Search for the cell housing the specified text and yield its [x, y] center coordinate. 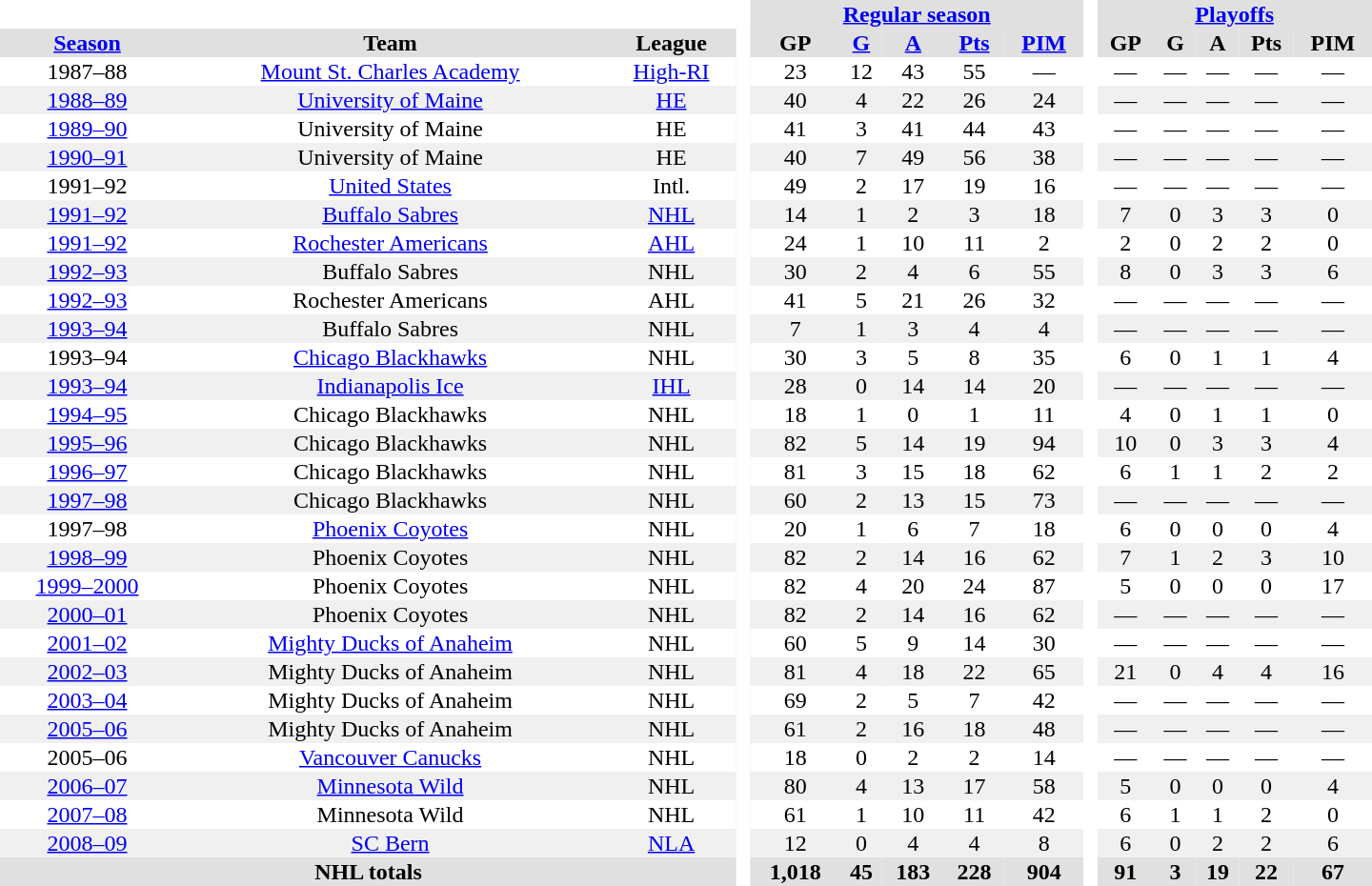
High-RI [671, 71]
9 [913, 643]
Playoffs [1235, 14]
94 [1044, 443]
IHL [671, 386]
32 [1044, 300]
Team [391, 43]
38 [1044, 157]
NLA [671, 843]
58 [1044, 786]
44 [974, 129]
2008–09 [88, 843]
69 [796, 700]
Regular season [917, 14]
1995–96 [88, 443]
56 [974, 157]
80 [796, 786]
NHL totals [368, 872]
Intl. [671, 186]
45 [861, 872]
1999–2000 [88, 586]
United States [391, 186]
183 [913, 872]
28 [796, 386]
2006–07 [88, 786]
904 [1044, 872]
1994–95 [88, 414]
1990–91 [88, 157]
23 [796, 71]
2001–02 [88, 643]
35 [1044, 357]
1988–89 [88, 100]
SC Bern [391, 843]
65 [1044, 672]
2000–01 [88, 614]
1,018 [796, 872]
Vancouver Canucks [391, 757]
1996–97 [88, 472]
228 [974, 872]
2002–03 [88, 672]
Season [88, 43]
2007–08 [88, 815]
67 [1333, 872]
League [671, 43]
91 [1125, 872]
Indianapolis Ice [391, 386]
73 [1044, 500]
1987–88 [88, 71]
2003–04 [88, 700]
Mount St. Charles Academy [391, 71]
1998–99 [88, 557]
87 [1044, 586]
1989–90 [88, 129]
48 [1044, 729]
